For the text-containing cell, return its midpoint in [x, y] coordinate format. 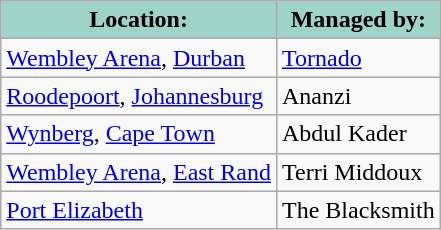
Terri Middoux [358, 172]
Managed by: [358, 20]
Port Elizabeth [139, 210]
The Blacksmith [358, 210]
Abdul Kader [358, 134]
Location: [139, 20]
Roodepoort, Johannesburg [139, 96]
Tornado [358, 58]
Wynberg, Cape Town [139, 134]
Ananzi [358, 96]
Wembley Arena, Durban [139, 58]
Wembley Arena, East Rand [139, 172]
